Return (X, Y) of the center of cell containing provided text 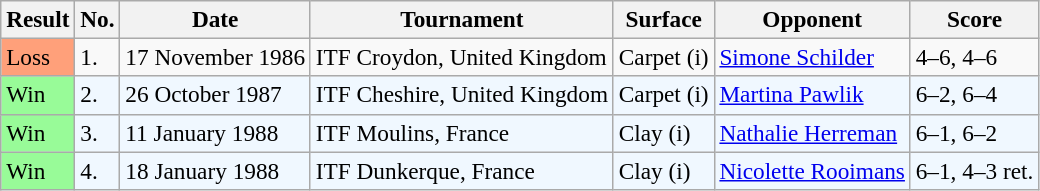
Nicolette Rooimans (812, 170)
Score (974, 19)
ITF Moulins, France (462, 133)
ITF Dunkerque, France (462, 170)
Opponent (812, 19)
ITF Cheshire, United Kingdom (462, 95)
Result (38, 19)
1. (98, 57)
Loss (38, 57)
4. (98, 170)
ITF Croydon, United Kingdom (462, 57)
Simone Schilder (812, 57)
Surface (664, 19)
3. (98, 133)
Date (215, 19)
Tournament (462, 19)
11 January 1988 (215, 133)
2. (98, 95)
Martina Pawlik (812, 95)
6–1, 4–3 ret. (974, 170)
6–1, 6–2 (974, 133)
Nathalie Herreman (812, 133)
26 October 1987 (215, 95)
No. (98, 19)
4–6, 4–6 (974, 57)
18 January 1988 (215, 170)
17 November 1986 (215, 57)
6–2, 6–4 (974, 95)
